Detect which cell encompasses the target text, then output its (x, y) center coordinate. 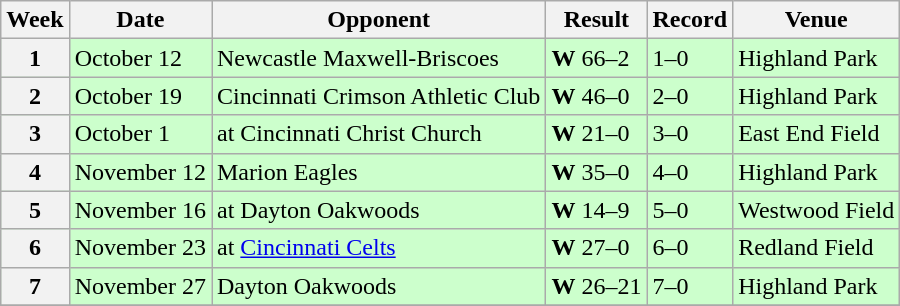
3–0 (690, 134)
November 27 (140, 286)
October 12 (140, 58)
Opponent (379, 20)
at Dayton Oakwoods (379, 210)
October 19 (140, 96)
2 (35, 96)
East End Field (816, 134)
5 (35, 210)
2–0 (690, 96)
November 12 (140, 172)
November 23 (140, 248)
Redland Field (816, 248)
4 (35, 172)
Venue (816, 20)
October 1 (140, 134)
W 14–9 (596, 210)
November 16 (140, 210)
Westwood Field (816, 210)
3 (35, 134)
4–0 (690, 172)
Cincinnati Crimson Athletic Club (379, 96)
1–0 (690, 58)
W 21–0 (596, 134)
7–0 (690, 286)
Newcastle Maxwell-Briscoes (379, 58)
6 (35, 248)
Week (35, 20)
Marion Eagles (379, 172)
Date (140, 20)
W 46–0 (596, 96)
W 26–21 (596, 286)
at Cincinnati Christ Church (379, 134)
at Cincinnati Celts (379, 248)
5–0 (690, 210)
1 (35, 58)
W 35–0 (596, 172)
6–0 (690, 248)
W 66–2 (596, 58)
Record (690, 20)
W 27–0 (596, 248)
Dayton Oakwoods (379, 286)
Result (596, 20)
7 (35, 286)
